Locate the cell with the specified text and output its (X, Y) center coordinate. 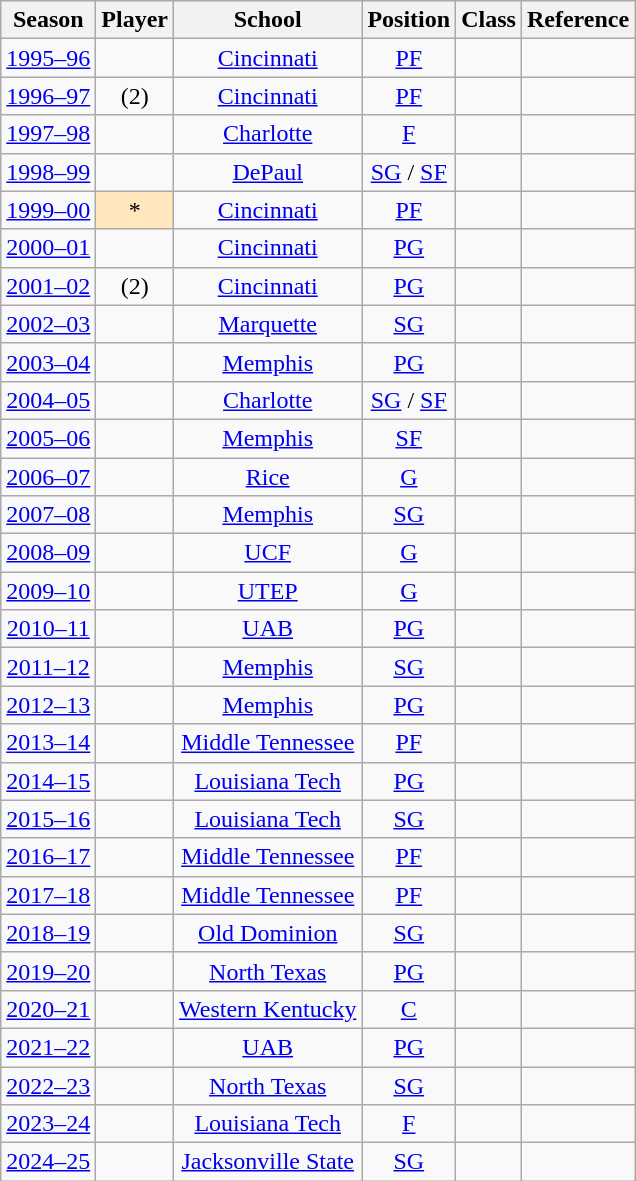
* (135, 210)
2000–01 (48, 248)
2019–20 (48, 971)
Position (409, 20)
2012–13 (48, 705)
2008–09 (48, 553)
Rice (268, 477)
2021–22 (48, 1047)
1999–00 (48, 210)
1996–97 (48, 96)
2024–25 (48, 1162)
2009–10 (48, 591)
1995–96 (48, 58)
2013–14 (48, 743)
SF (409, 438)
Reference (578, 20)
2002–03 (48, 324)
2018–19 (48, 933)
2016–17 (48, 857)
2017–18 (48, 895)
UTEP (268, 591)
2006–07 (48, 477)
2022–23 (48, 1085)
2001–02 (48, 286)
2003–04 (48, 362)
Player (135, 20)
1997–98 (48, 134)
C (409, 1009)
2020–21 (48, 1009)
1998–99 (48, 172)
UCF (268, 553)
Jacksonville State (268, 1162)
2004–05 (48, 400)
2014–15 (48, 781)
2007–08 (48, 515)
DePaul (268, 172)
Old Dominion (268, 933)
Season (48, 20)
School (268, 20)
2015–16 (48, 819)
2005–06 (48, 438)
2023–24 (48, 1124)
Class (489, 20)
2011–12 (48, 667)
2010–11 (48, 629)
Marquette (268, 324)
Western Kentucky (268, 1009)
